Search for the cell housing the specified text and yield its (x, y) center coordinate. 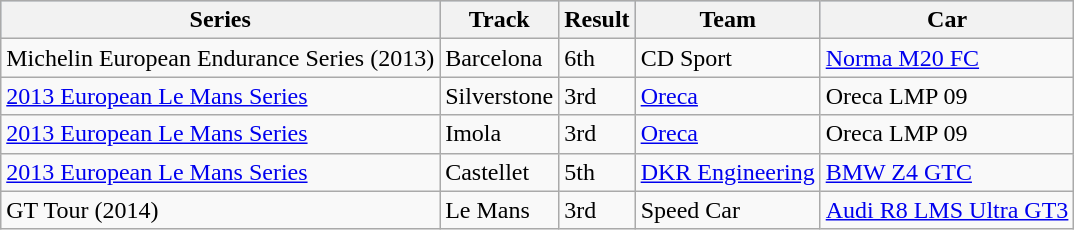
DKR Engineering (728, 172)
Imola (500, 134)
5th (597, 172)
Series (220, 20)
Speed Car (728, 210)
Car (947, 20)
CD Sport (728, 58)
Castellet (500, 172)
6th (597, 58)
Le Mans (500, 210)
Audi R8 LMS Ultra GT3 (947, 210)
Silverstone (500, 96)
GT Tour (2014) (220, 210)
Barcelona (500, 58)
BMW Z4 GTC (947, 172)
Track (500, 20)
Team (728, 20)
Result (597, 20)
Michelin European Endurance Series (2013) (220, 58)
Norma M20 FC (947, 58)
